Locate the cell with the specified text and output its [x, y] center coordinate. 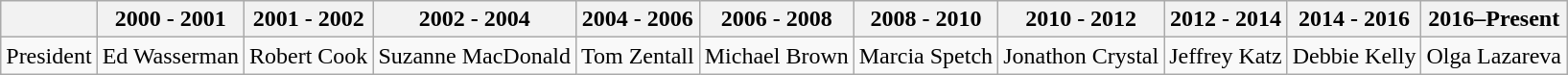
Tom Zentall [639, 56]
2016–Present [1494, 19]
2001 - 2002 [308, 19]
Michael Brown [777, 56]
2004 - 2006 [639, 19]
Debbie Kelly [1354, 56]
Jeffrey Katz [1226, 56]
2010 - 2012 [1082, 19]
Suzanne MacDonald [475, 56]
Ed Wasserman [171, 56]
Marcia Spetch [925, 56]
President [49, 56]
2002 - 2004 [475, 19]
2000 - 2001 [171, 19]
2008 - 2010 [925, 19]
2006 - 2008 [777, 19]
Jonathon Crystal [1082, 56]
2014 - 2016 [1354, 19]
Robert Cook [308, 56]
2012 - 2014 [1226, 19]
Olga Lazareva [1494, 56]
